Identify which cell holds the provided text, then report its (x, y) central coordinate. 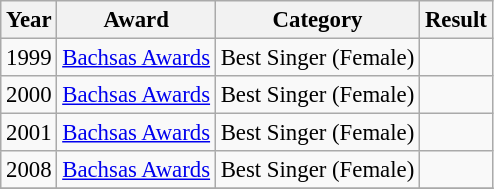
1999 (29, 58)
2000 (29, 95)
Year (29, 20)
2001 (29, 133)
Award (136, 20)
Result (456, 20)
Category (317, 20)
2008 (29, 170)
